From the cell containing the given text, extract its center point as [X, Y] coordinate. 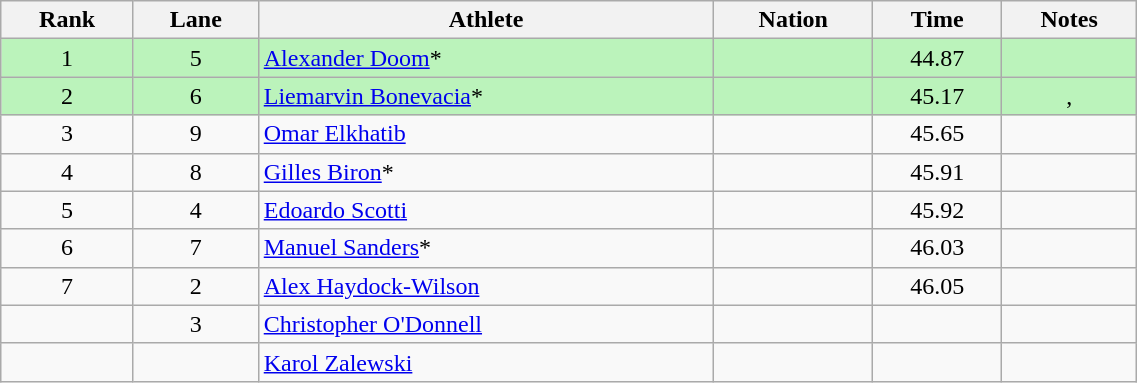
Time [938, 20]
45.65 [938, 134]
Edoardo Scotti [486, 210]
46.03 [938, 248]
Nation [794, 20]
Manuel Sanders* [486, 248]
Notes [1068, 20]
1 [68, 58]
46.05 [938, 286]
Karol Zalewski [486, 362]
44.87 [938, 58]
Lane [196, 20]
Alexander Doom* [486, 58]
45.92 [938, 210]
Rank [68, 20]
, [1068, 96]
9 [196, 134]
45.17 [938, 96]
8 [196, 172]
Gilles Biron* [486, 172]
45.91 [938, 172]
Liemarvin Bonevacia* [486, 96]
Alex Haydock-Wilson [486, 286]
Athlete [486, 20]
Christopher O'Donnell [486, 324]
Omar Elkhatib [486, 134]
